Capture the cell that displays the provided text and extract its [X, Y] central coordinate. 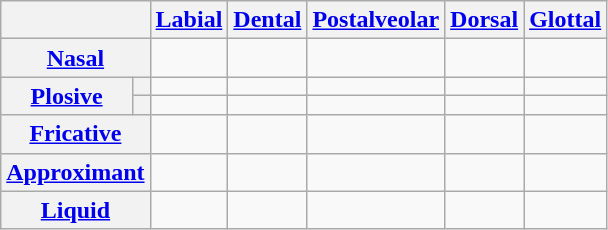
Glottal [566, 20]
Liquid [76, 210]
Labial [189, 20]
Plosive [67, 96]
Fricative [76, 134]
Approximant [76, 172]
Dental [268, 20]
Postalveolar [376, 20]
Dorsal [484, 20]
Nasal [76, 58]
